Search for the cell housing the specified text and yield its (x, y) center coordinate. 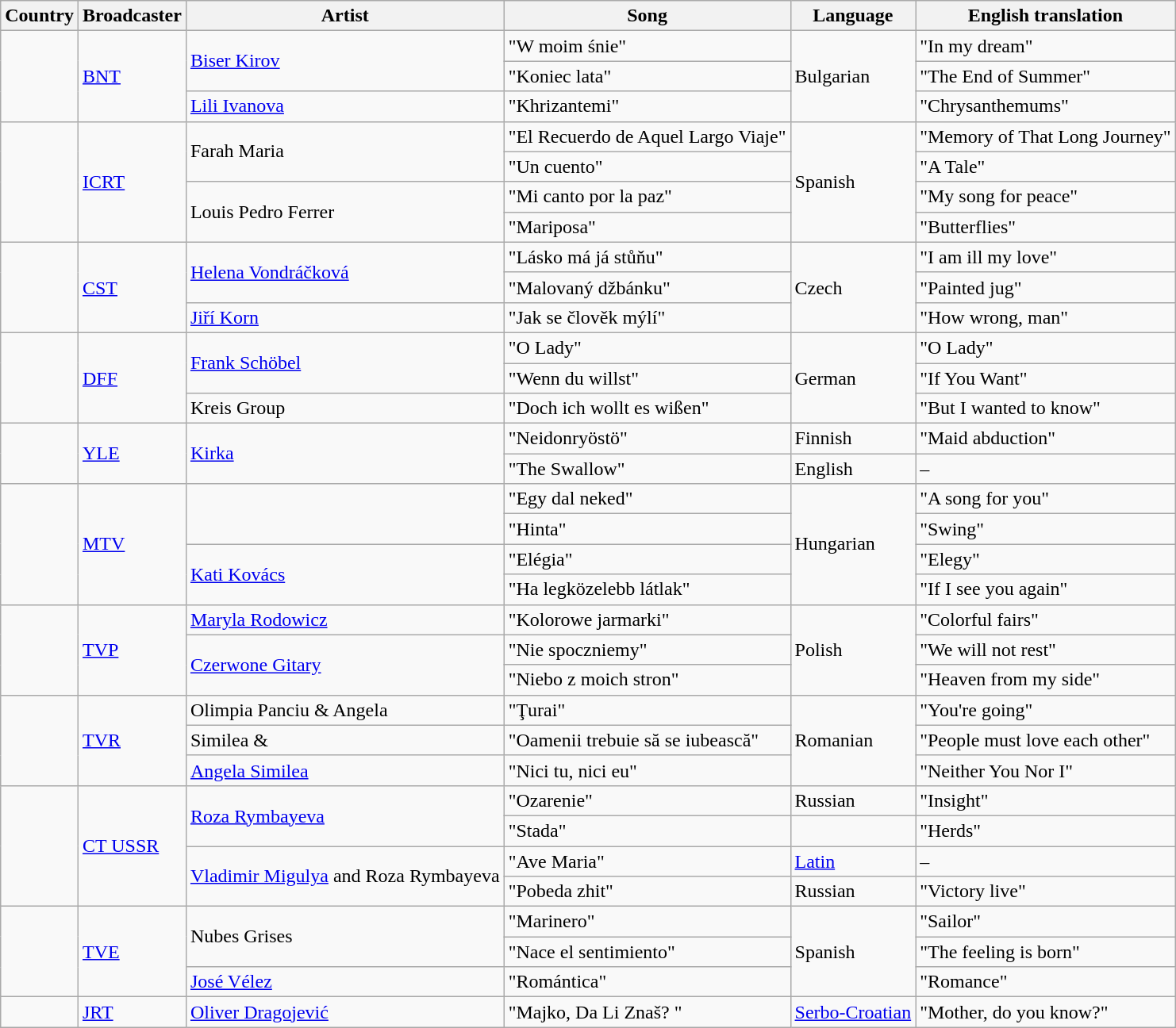
Nubes Grises (344, 937)
Jiří Korn (344, 317)
"Sailor" (1046, 922)
"Niebo z moich stron" (648, 680)
"Memory of That Long Journey" (1046, 136)
"Herds" (1046, 830)
"Mi canto por la paz" (648, 197)
"Neidonryöstö" (648, 439)
"Wenn du willst" (648, 378)
"Neither You Nor I" (1046, 770)
"Elegy" (1046, 559)
"Swing" (1046, 529)
"Ave Maria" (648, 861)
English translation (1046, 16)
Romanian (853, 740)
"Malovaný džbánku" (648, 287)
"Victory live" (1046, 892)
Czerwone Gitary (344, 665)
"Jak se člověk mýlí" (648, 317)
"Nie spoczniemy" (648, 650)
"Khrizantemi" (648, 106)
Broadcaster (132, 16)
"Elégia" (648, 559)
"How wrong, man" (1046, 317)
Language (853, 16)
Louis Pedro Ferrer (344, 212)
"Mother, do you know?" (1046, 1012)
TVP (132, 650)
Kreis Group (344, 409)
"You're going" (1046, 710)
"If I see you again" (1046, 589)
"The Swallow" (648, 469)
"The feeling is born" (1046, 952)
Hungarian (853, 544)
"Colorful fairs" (1046, 619)
Angela Similea (344, 770)
"Painted jug" (1046, 287)
"Insight" (1046, 800)
"In my dream" (1046, 46)
"Majko, Da Li Znaš? " (648, 1012)
Latin (853, 861)
"Romántica" (648, 982)
"Koniec lata" (648, 76)
Kati Kovács (344, 574)
"I am ill my love" (1046, 257)
"Chrysanthemums" (1046, 106)
Finnish (853, 439)
"W moim śnie" (648, 46)
Polish (853, 650)
"We will not rest" (1046, 650)
English (853, 469)
"Heaven from my side" (1046, 680)
Olimpia Panciu & Angela (344, 710)
Czech (853, 287)
JRT (132, 1012)
MTV (132, 544)
Roza Rymbayeva (344, 815)
"Maid abduction" (1046, 439)
José Vélez (344, 982)
CT USSR (132, 846)
"Marinero" (648, 922)
"Ţurai" (648, 710)
ICRT (132, 182)
TVR (132, 740)
"Hinta" (648, 529)
"Doch ich wollt es wißen" (648, 409)
DFF (132, 378)
"Egy dal neked" (648, 499)
German (853, 378)
"My song for peace" (1046, 197)
"Un cuento" (648, 167)
Farah Maria (344, 152)
"Lásko má já stůňu" (648, 257)
"But I wanted to know" (1046, 409)
"Kolorowe jarmarki" (648, 619)
"El Recuerdo de Aquel Largo Viaje" (648, 136)
BNT (132, 76)
Kirka (344, 454)
"People must love each other" (1046, 740)
Artist (344, 16)
Vladimir Migulya and Roza Rymbayeva (344, 876)
Maryla Rodowicz (344, 619)
"Pobeda zhit" (648, 892)
"Ozarenie" (648, 800)
Biser Kirov (344, 61)
"Oamenii trebuie să se iubească" (648, 740)
"Ha legközelebb látlak" (648, 589)
"Stada" (648, 830)
"Mariposa" (648, 227)
CST (132, 287)
Serbo-Croatian (853, 1012)
Frank Schöbel (344, 362)
TVE (132, 952)
"If You Want" (1046, 378)
Bulgarian (853, 76)
Lili Ivanova (344, 106)
Country (40, 16)
"A Tale" (1046, 167)
Similea & (344, 740)
Song (648, 16)
YLE (132, 454)
Oliver Dragojević (344, 1012)
"Nici tu, nici eu" (648, 770)
"Romance" (1046, 982)
Helena Vondráčková (344, 272)
"A song for you" (1046, 499)
"Butterflies" (1046, 227)
"Nace el sentimiento" (648, 952)
"The End of Summer" (1046, 76)
